Return the (X, Y) coordinate for the center point of the cell that contains the specified text.  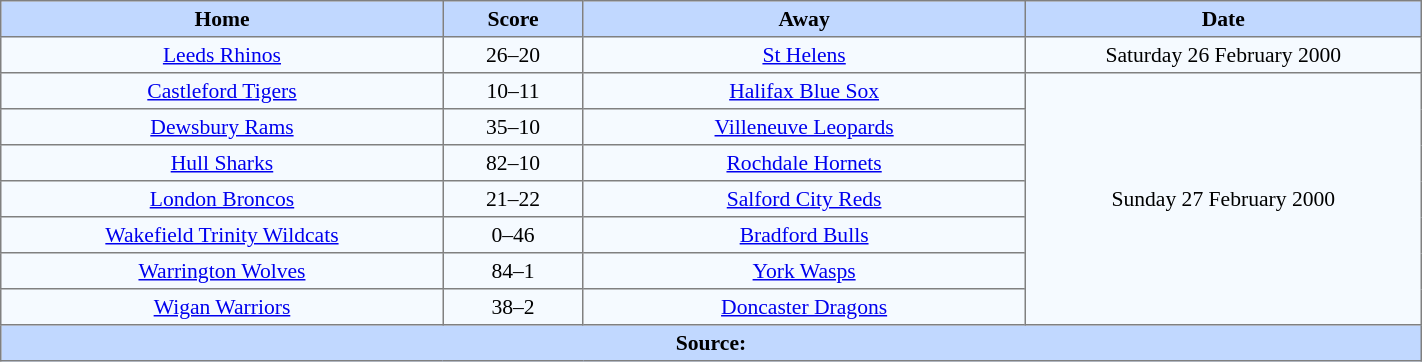
21–22 (513, 199)
84–1 (513, 271)
0–46 (513, 235)
Villeneuve Leopards (804, 127)
Home (222, 19)
Warrington Wolves (222, 271)
Bradford Bulls (804, 235)
Hull Sharks (222, 163)
St Helens (804, 55)
Castleford Tigers (222, 91)
Away (804, 19)
Wakefield Trinity Wildcats (222, 235)
26–20 (513, 55)
Score (513, 19)
Salford City Reds (804, 199)
38–2 (513, 307)
Doncaster Dragons (804, 307)
Saturday 26 February 2000 (1223, 55)
Sunday 27 February 2000 (1223, 199)
Rochdale Hornets (804, 163)
82–10 (513, 163)
Halifax Blue Sox (804, 91)
Dewsbury Rams (222, 127)
Date (1223, 19)
Source: (711, 343)
London Broncos (222, 199)
York Wasps (804, 271)
Leeds Rhinos (222, 55)
10–11 (513, 91)
Wigan Warriors (222, 307)
35–10 (513, 127)
